Return (X, Y) of the center of cell containing provided text 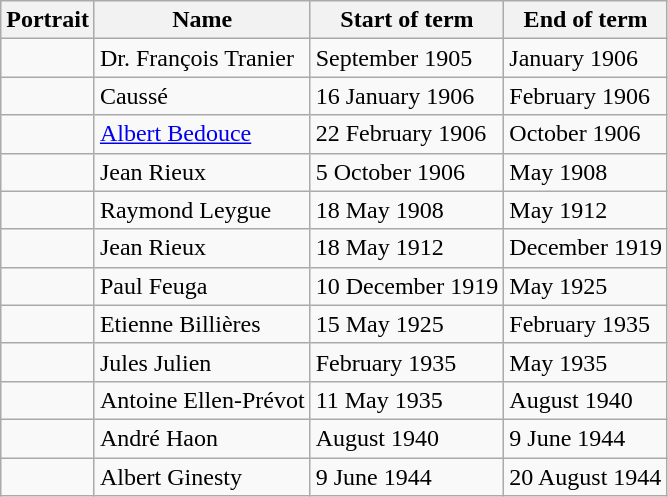
May 1912 (586, 210)
16 January 1906 (407, 96)
Name (202, 20)
February 1906 (586, 96)
Antoine Ellen-Prévot (202, 400)
5 October 1906 (407, 172)
Caussé (202, 96)
Paul Feuga (202, 286)
May 1935 (586, 362)
October 1906 (586, 134)
10 December 1919 (407, 286)
18 May 1912 (407, 248)
Jules Julien (202, 362)
January 1906 (586, 58)
Start of term (407, 20)
15 May 1925 (407, 324)
Portrait (48, 20)
11 May 1935 (407, 400)
Albert Bedouce (202, 134)
End of term (586, 20)
May 1925 (586, 286)
Etienne Billières (202, 324)
December 1919 (586, 248)
September 1905 (407, 58)
18 May 1908 (407, 210)
20 August 1944 (586, 477)
22 February 1906 (407, 134)
Raymond Leygue (202, 210)
May 1908 (586, 172)
Albert Ginesty (202, 477)
Dr. François Tranier (202, 58)
André Haon (202, 438)
